Determine the [X, Y] coordinate at the center of the cell enclosing the given text.  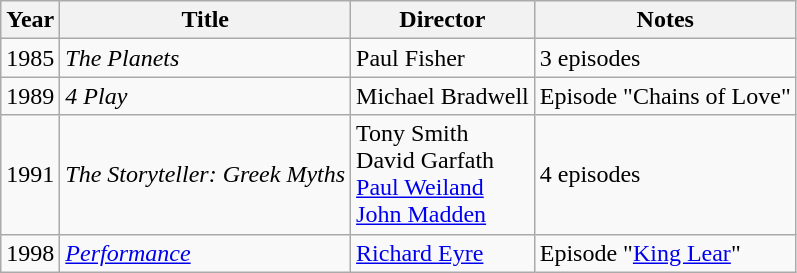
1985 [30, 58]
4 episodes [665, 174]
Performance [206, 253]
1998 [30, 253]
Notes [665, 20]
Episode "King Lear" [665, 253]
Episode "Chains of Love" [665, 96]
Title [206, 20]
Richard Eyre [443, 253]
Paul Fisher [443, 58]
Director [443, 20]
3 episodes [665, 58]
1991 [30, 174]
1989 [30, 96]
The Storyteller: Greek Myths [206, 174]
Tony SmithDavid GarfathPaul WeilandJohn Madden [443, 174]
4 Play [206, 96]
Michael Bradwell [443, 96]
The Planets [206, 58]
Year [30, 20]
